Find where the given text appears and provide that cell's center as (X, Y) coordinate. 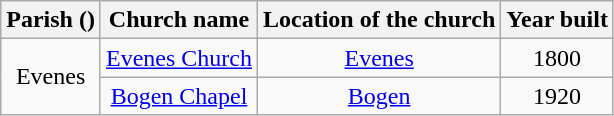
Evenes Church (178, 58)
Location of the church (380, 20)
Parish () (51, 20)
Year built (558, 20)
Church name (178, 20)
Bogen (380, 96)
1920 (558, 96)
Bogen Chapel (178, 96)
1800 (558, 58)
